Determine the [X, Y] coordinate at the center of the cell enclosing the given text.  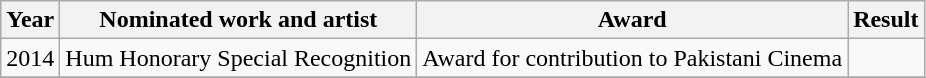
Year [30, 20]
Result [886, 20]
Hum Honorary Special Recognition [238, 58]
2014 [30, 58]
Nominated work and artist [238, 20]
Award for contribution to Pakistani Cinema [632, 58]
Award [632, 20]
